Return the [X, Y] coordinate for the center point of the cell that contains the specified text.  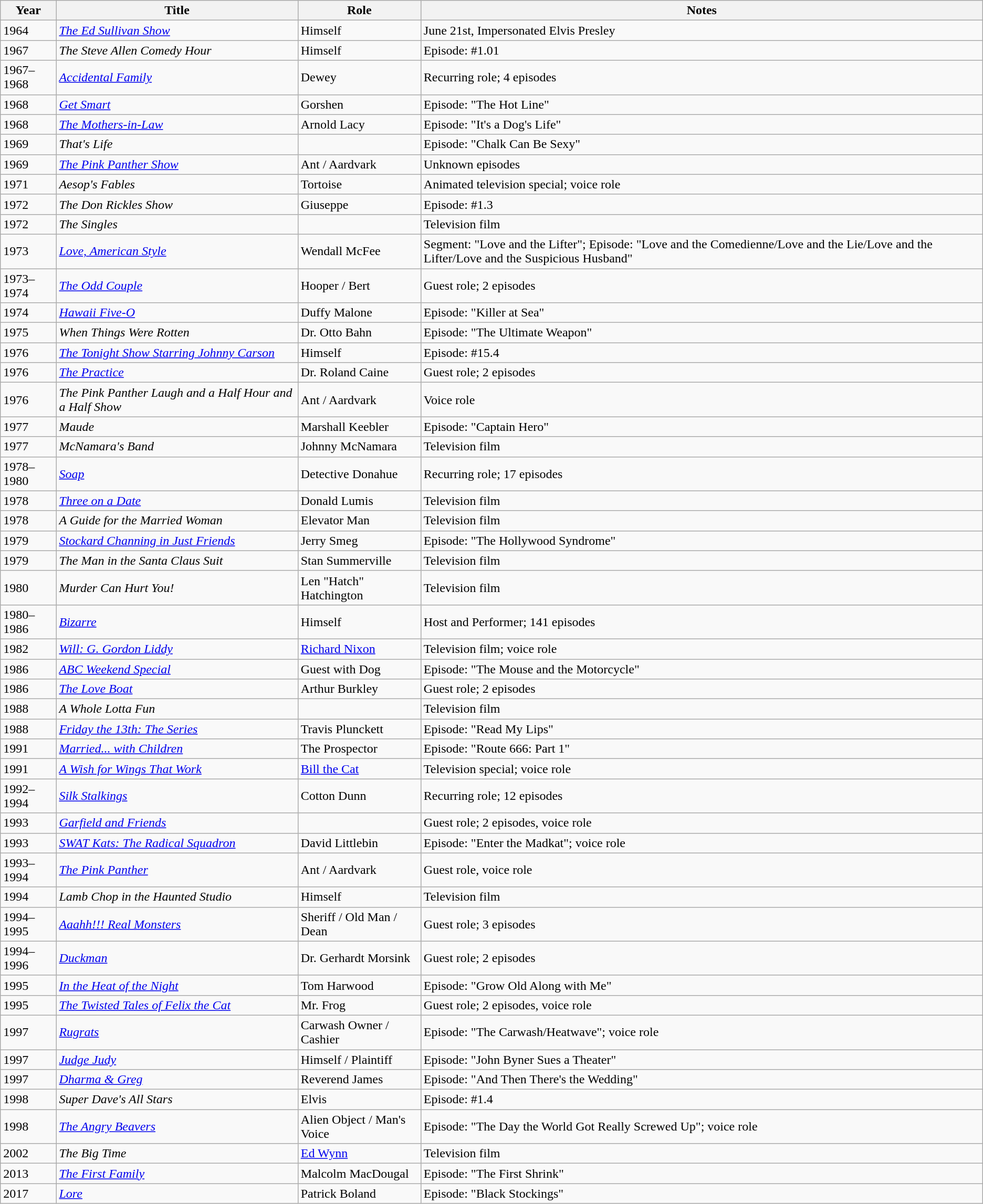
Guest with Dog [359, 669]
Accidental Family [177, 78]
Will: G. Gordon Liddy [177, 649]
Notes [702, 10]
Elevator Man [359, 521]
Recurring role; 12 episodes [702, 796]
In the Heat of the Night [177, 985]
1994 [28, 897]
The Singles [177, 224]
SWAT Kats: The Radical Squadron [177, 843]
Arnold Lacy [359, 124]
The Prospector [359, 749]
Silk Stalkings [177, 796]
Love, American Style [177, 251]
Recurring role; 17 episodes [702, 473]
The First Family [177, 1174]
The Pink Panther Show [177, 164]
Episode: "And Then There's the Wedding" [702, 1080]
Rugrats [177, 1032]
Gorshen [359, 104]
Episode: "The Carwash/Heatwave"; voice role [702, 1032]
Lamb Chop in the Haunted Studio [177, 897]
The Big Time [177, 1154]
Aaahh!!! Real Monsters [177, 924]
Malcolm MacDougal [359, 1174]
Himself / Plaintiff [359, 1060]
1994–1995 [28, 924]
Dr. Gerhardt Morsink [359, 958]
1973 [28, 251]
ABC Weekend Special [177, 669]
Guest role; 3 episodes [702, 924]
Detective Donahue [359, 473]
Get Smart [177, 104]
Stan Summerville [359, 561]
Episode: "The Day the World Got Really Screwed Up"; voice role [702, 1126]
Judge Judy [177, 1060]
Guest role, voice role [702, 870]
That's Life [177, 144]
Episode: #1.01 [702, 50]
Unknown episodes [702, 164]
Dr. Otto Bahn [359, 333]
Wendall McFee [359, 251]
2017 [28, 1194]
Duckman [177, 958]
2002 [28, 1154]
Episode: #1.4 [702, 1100]
A Whole Lotta Fun [177, 709]
The Love Boat [177, 689]
The Tonight Show Starring Johnny Carson [177, 353]
1994–1996 [28, 958]
Murder Can Hurt You! [177, 588]
Episode: "The First Shrink" [702, 1174]
The Steve Allen Comedy Hour [177, 50]
1974 [28, 313]
Lore [177, 1194]
Sheriff / Old Man / Dean [359, 924]
Host and Performer; 141 episodes [702, 621]
1964 [28, 30]
David Littlebin [359, 843]
Cotton Dunn [359, 796]
The Pink Panther Laugh and a Half Hour and a Half Show [177, 400]
1982 [28, 649]
Episode: "Grow Old Along with Me" [702, 985]
Animated television special; voice role [702, 184]
The Man in the Santa Claus Suit [177, 561]
Soap [177, 473]
1971 [28, 184]
Television film; voice role [702, 649]
Episode: "The Mouse and the Motorcycle" [702, 669]
1973–1974 [28, 286]
Carwash Owner / Cashier [359, 1032]
Episode: "John Byner Sues a Theater" [702, 1060]
Segment: "Love and the Lifter"; Episode: "Love and the Comedienne/Love and the Lie/Love and the Lifter/Love and the Suspicious Husband" [702, 251]
Duffy Malone [359, 313]
Dharma & Greg [177, 1080]
Hawaii Five-O [177, 313]
Episode: "Read My Lips" [702, 729]
Giuseppe [359, 204]
Mr. Frog [359, 1005]
Super Dave's All Stars [177, 1100]
Reverend James [359, 1080]
1967–1968 [28, 78]
Bill the Cat [359, 769]
Episode: "Chalk Can Be Sexy" [702, 144]
1967 [28, 50]
Dr. Roland Caine [359, 373]
The Practice [177, 373]
Len "Hatch" Hatchington [359, 588]
June 21st, Impersonated Elvis Presley [702, 30]
The Don Rickles Show [177, 204]
Elvis [359, 1100]
Tortoise [359, 184]
Episode: "The Ultimate Weapon" [702, 333]
Year [28, 10]
Voice role [702, 400]
Dewey [359, 78]
Stockard Channing in Just Friends [177, 541]
Role [359, 10]
Friday the 13th: The Series [177, 729]
The Mothers-in-Law [177, 124]
The Ed Sullivan Show [177, 30]
Married... with Children [177, 749]
Alien Object / Man's Voice [359, 1126]
Donald Lumis [359, 501]
Bizarre [177, 621]
Jerry Smeg [359, 541]
The Angry Beavers [177, 1126]
1993–1994 [28, 870]
Recurring role; 4 episodes [702, 78]
Episode: "Captain Hero" [702, 427]
Episode: "The Hot Line" [702, 104]
Episode: "Route 666: Part 1" [702, 749]
Marshall Keebler [359, 427]
Episode: #1.3 [702, 204]
A Guide for the Married Woman [177, 521]
Episode: "Black Stockings" [702, 1194]
Arthur Burkley [359, 689]
2013 [28, 1174]
Patrick Boland [359, 1194]
Episode: "Killer at Sea" [702, 313]
A Wish for Wings That Work [177, 769]
Three on a Date [177, 501]
1992–1994 [28, 796]
The Twisted Tales of Felix the Cat [177, 1005]
Title [177, 10]
When Things Were Rotten [177, 333]
1975 [28, 333]
Travis Plunckett [359, 729]
Aesop's Fables [177, 184]
1980–1986 [28, 621]
Richard Nixon [359, 649]
Hooper / Bert [359, 286]
The Pink Panther [177, 870]
Episode: "It's a Dog's Life" [702, 124]
1980 [28, 588]
Episode: #15.4 [702, 353]
The Odd Couple [177, 286]
1978–1980 [28, 473]
Tom Harwood [359, 985]
Johnny McNamara [359, 447]
Ed Wynn [359, 1154]
Television special; voice role [702, 769]
Garfield and Friends [177, 823]
Maude [177, 427]
Episode: "The Hollywood Syndrome" [702, 541]
McNamara's Band [177, 447]
Episode: "Enter the Madkat"; voice role [702, 843]
